Scan for the cell matching the given text and deliver its (X, Y) coordinate at center. 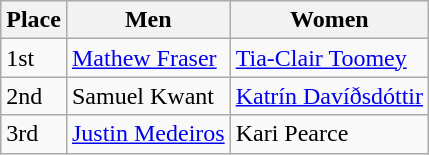
3rd (34, 134)
Tia-Clair Toomey (329, 58)
Men (148, 20)
1st (34, 58)
Samuel Kwant (148, 96)
Women (329, 20)
Katrín Davíðsdóttir (329, 96)
Place (34, 20)
Justin Medeiros (148, 134)
2nd (34, 96)
Kari Pearce (329, 134)
Mathew Fraser (148, 58)
